Return the (X, Y) coordinate for the center point of the cell that contains the specified text.  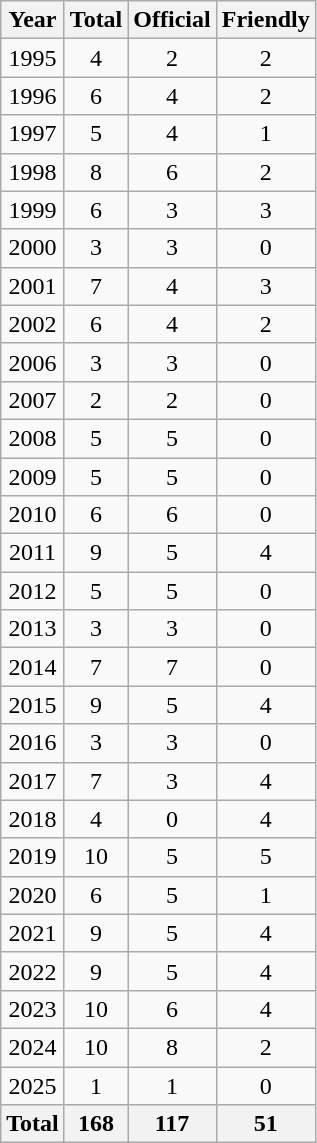
Official (172, 20)
2006 (33, 362)
Friendly (266, 20)
1999 (33, 210)
51 (266, 1124)
117 (172, 1124)
2015 (33, 705)
1996 (33, 96)
2023 (33, 1009)
2025 (33, 1085)
2018 (33, 819)
2007 (33, 400)
1998 (33, 172)
2020 (33, 895)
2011 (33, 553)
2000 (33, 248)
Year (33, 20)
168 (96, 1124)
2021 (33, 933)
2012 (33, 591)
1997 (33, 134)
2019 (33, 857)
2002 (33, 324)
2014 (33, 667)
2013 (33, 629)
2009 (33, 477)
2008 (33, 438)
1995 (33, 58)
2017 (33, 781)
2024 (33, 1047)
2016 (33, 743)
2022 (33, 971)
2010 (33, 515)
2001 (33, 286)
